Return (x, y) of the center of cell containing provided text 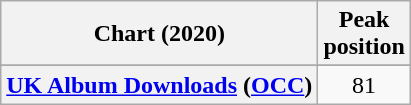
Chart (2020) (160, 34)
81 (364, 85)
UK Album Downloads (OCC) (160, 85)
Peakposition (364, 34)
